Find where the given text appears and provide that cell's center as (X, Y) coordinate. 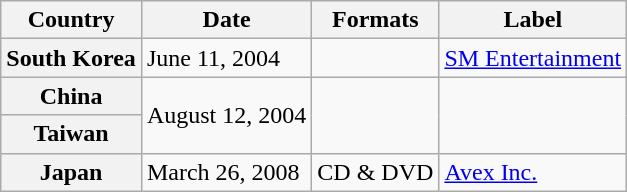
CD & DVD (376, 172)
China (72, 96)
Formats (376, 20)
South Korea (72, 58)
Label (533, 20)
March 26, 2008 (226, 172)
Country (72, 20)
August 12, 2004 (226, 115)
Japan (72, 172)
Date (226, 20)
June 11, 2004 (226, 58)
Taiwan (72, 134)
SM Entertainment (533, 58)
Avex Inc. (533, 172)
